Output the [X, Y] coordinate of the center of the cell containing the given text.  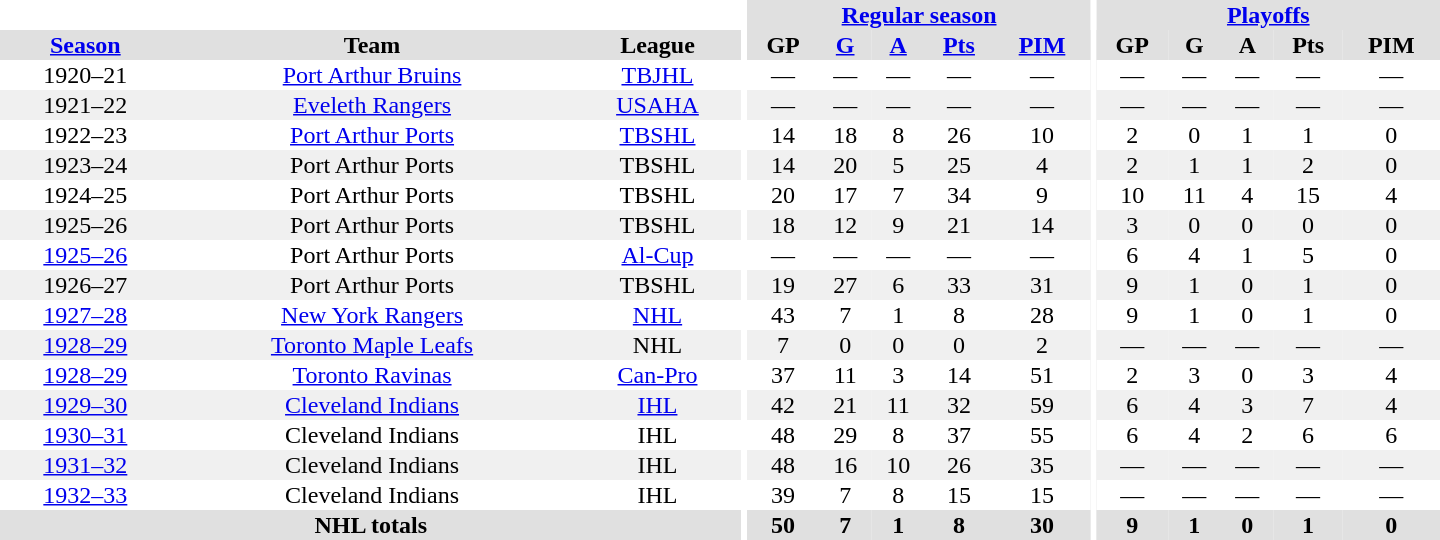
Eveleth Rangers [372, 105]
Toronto Maple Leafs [372, 345]
55 [1042, 435]
Playoffs [1268, 15]
12 [846, 225]
TBJHL [657, 75]
34 [960, 195]
39 [782, 495]
Can-Pro [657, 375]
1929–30 [86, 405]
59 [1042, 405]
League [657, 45]
30 [1042, 525]
Al-Cup [657, 255]
17 [846, 195]
1931–32 [86, 465]
1923–24 [86, 165]
1930–31 [86, 435]
31 [1042, 285]
29 [846, 435]
1926–27 [86, 285]
1922–23 [86, 135]
42 [782, 405]
33 [960, 285]
1920–21 [86, 75]
1932–33 [86, 495]
New York Rangers [372, 315]
35 [1042, 465]
16 [846, 465]
27 [846, 285]
50 [782, 525]
28 [1042, 315]
1927–28 [86, 315]
Team [372, 45]
19 [782, 285]
USAHA [657, 105]
51 [1042, 375]
Regular season [918, 15]
1921–22 [86, 105]
Port Arthur Bruins [372, 75]
32 [960, 405]
1924–25 [86, 195]
NHL totals [371, 525]
25 [960, 165]
43 [782, 315]
Season [86, 45]
Toronto Ravinas [372, 375]
